Detect which cell encompasses the target text, then output its (X, Y) center coordinate. 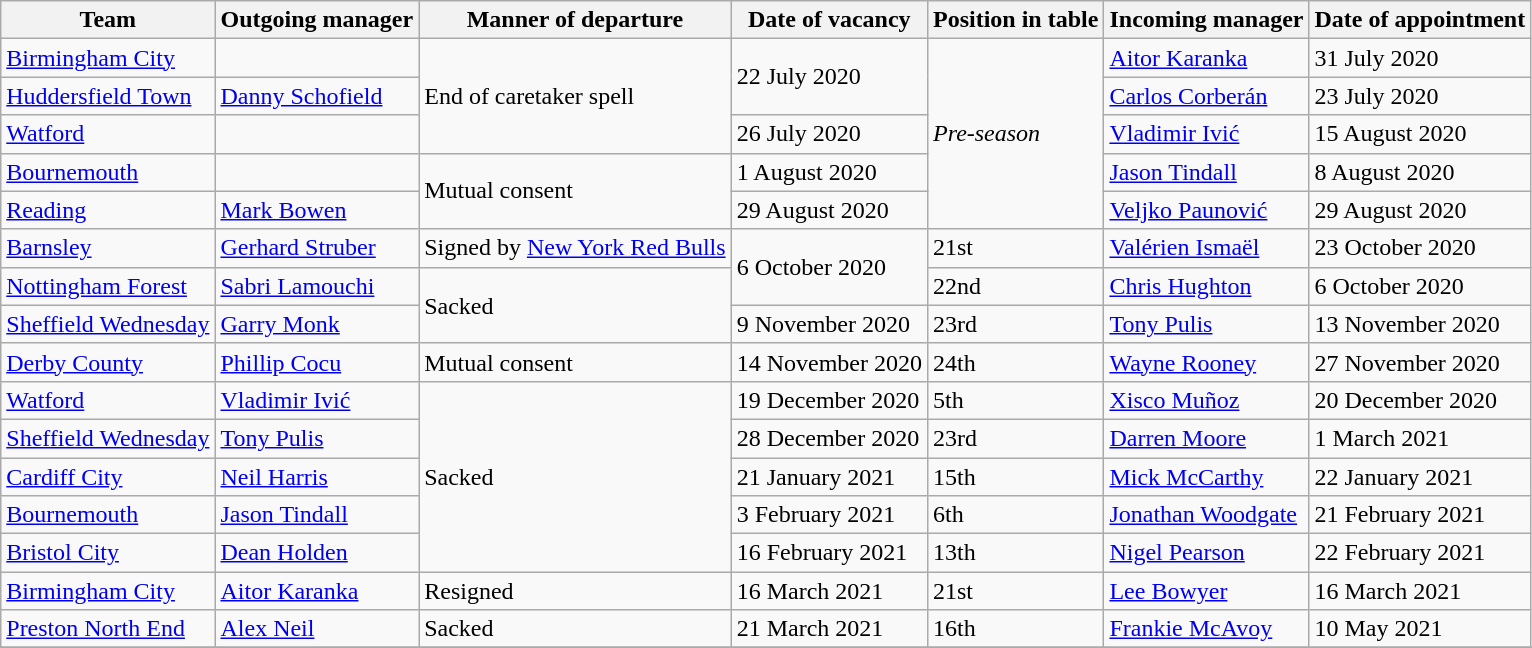
26 July 2020 (829, 134)
Outgoing manager (317, 20)
21 January 2021 (829, 477)
Reading (108, 210)
9 November 2020 (829, 324)
27 November 2020 (1420, 362)
23 July 2020 (1420, 96)
Team (108, 20)
End of caretaker spell (575, 96)
16th (1015, 629)
Barnsley (108, 248)
14 November 2020 (829, 362)
Valérien Ismaël (1206, 248)
Jonathan Woodgate (1206, 515)
6th (1015, 515)
Mark Bowen (317, 210)
Gerhard Struber (317, 248)
16 February 2021 (829, 553)
20 December 2020 (1420, 400)
Position in table (1015, 20)
Carlos Corberán (1206, 96)
Bristol City (108, 553)
22 July 2020 (829, 77)
Darren Moore (1206, 438)
15th (1015, 477)
Danny Schofield (317, 96)
3 February 2021 (829, 515)
Pre-season (1015, 134)
Sabri Lamouchi (317, 286)
Xisco Muñoz (1206, 400)
1 August 2020 (829, 172)
15 August 2020 (1420, 134)
Manner of departure (575, 20)
22nd (1015, 286)
Dean Holden (317, 553)
Alex Neil (317, 629)
Veljko Paunović (1206, 210)
23 October 2020 (1420, 248)
22 February 2021 (1420, 553)
28 December 2020 (829, 438)
Date of appointment (1420, 20)
Frankie McAvoy (1206, 629)
21 February 2021 (1420, 515)
5th (1015, 400)
Preston North End (108, 629)
Chris Hughton (1206, 286)
1 March 2021 (1420, 438)
Date of vacancy (829, 20)
Derby County (108, 362)
Wayne Rooney (1206, 362)
Cardiff City (108, 477)
Nigel Pearson (1206, 553)
Huddersfield Town (108, 96)
21 March 2021 (829, 629)
13th (1015, 553)
Neil Harris (317, 477)
Resigned (575, 591)
Nottingham Forest (108, 286)
Lee Bowyer (1206, 591)
Incoming manager (1206, 20)
22 January 2021 (1420, 477)
Mick McCarthy (1206, 477)
24th (1015, 362)
19 December 2020 (829, 400)
10 May 2021 (1420, 629)
31 July 2020 (1420, 58)
Signed by New York Red Bulls (575, 248)
13 November 2020 (1420, 324)
8 August 2020 (1420, 172)
Phillip Cocu (317, 362)
Garry Monk (317, 324)
